Provide the [X, Y] coordinate of the cell's center where the given text is located.  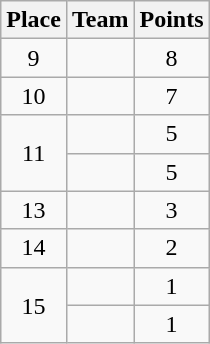
13 [34, 210]
Points [172, 20]
Team [100, 20]
7 [172, 96]
11 [34, 153]
15 [34, 305]
3 [172, 210]
Place [34, 20]
2 [172, 248]
9 [34, 58]
14 [34, 248]
8 [172, 58]
10 [34, 96]
